Locate the cell with the specified text and output its (X, Y) center coordinate. 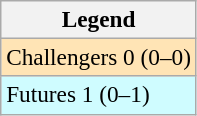
Challengers 0 (0–0) (99, 57)
Futures 1 (0–1) (99, 95)
Legend (99, 19)
